Scan for the cell matching the given text and deliver its [x, y] coordinate at center. 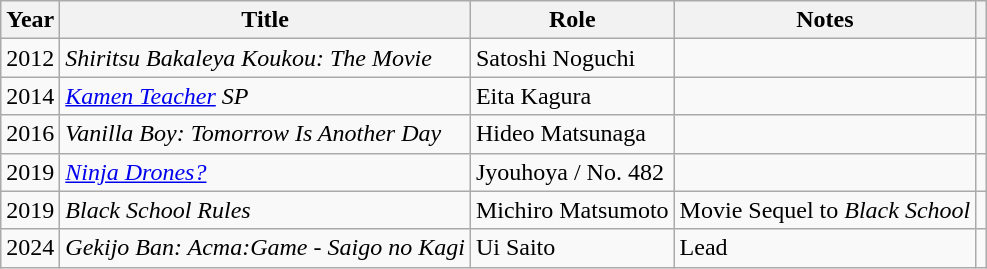
Gekijo Ban: Acma:Game - Saigo no Kagi [266, 248]
Lead [825, 248]
Eita Kagura [572, 96]
Vanilla Boy: Tomorrow Is Another Day [266, 134]
2012 [30, 58]
Movie Sequel to Black School [825, 210]
Black School Rules [266, 210]
Shiritsu Bakaleya Koukou: The Movie [266, 58]
2014 [30, 96]
Michiro Matsumoto [572, 210]
Ui Saito [572, 248]
Kamen Teacher SP [266, 96]
2016 [30, 134]
Role [572, 20]
2024 [30, 248]
Ninja Drones? [266, 172]
Year [30, 20]
Hideo Matsunaga [572, 134]
Notes [825, 20]
Satoshi Noguchi [572, 58]
Title [266, 20]
Jyouhoya / No. 482 [572, 172]
